Determine the (x, y) coordinate at the center of the cell enclosing the given text.  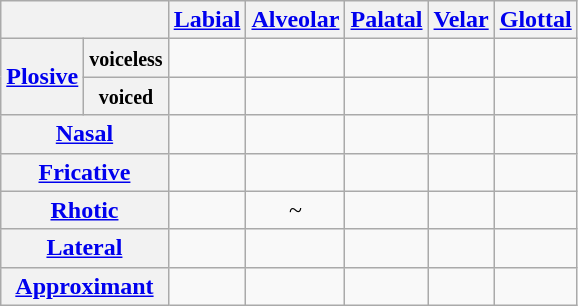
Approximant (84, 286)
Palatal (386, 20)
~ (296, 210)
Nasal (84, 134)
Lateral (84, 248)
Glottal (536, 20)
voiced (126, 96)
Rhotic (84, 210)
Plosive (42, 77)
Alveolar (296, 20)
voiceless (126, 58)
Labial (207, 20)
Velar (461, 20)
Fricative (84, 172)
